Locate the cell with the specified text and output its (x, y) center coordinate. 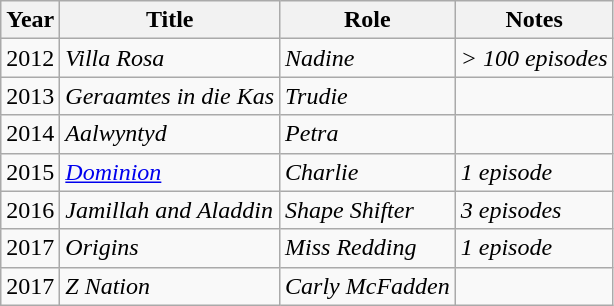
Title (170, 20)
Year (30, 20)
2013 (30, 96)
Villa Rosa (170, 58)
Z Nation (170, 286)
Origins (170, 248)
Role (368, 20)
Aalwyntyd (170, 134)
Dominion (170, 172)
Charlie (368, 172)
Geraamtes in die Kas (170, 96)
Miss Redding (368, 248)
Jamillah and Aladdin (170, 210)
3 episodes (534, 210)
2016 (30, 210)
2015 (30, 172)
2014 (30, 134)
Notes (534, 20)
Trudie (368, 96)
Carly McFadden (368, 286)
2012 (30, 58)
Nadine (368, 58)
Shape Shifter (368, 210)
Petra (368, 134)
> 100 episodes (534, 58)
